Search for the cell housing the specified text and yield its [x, y] center coordinate. 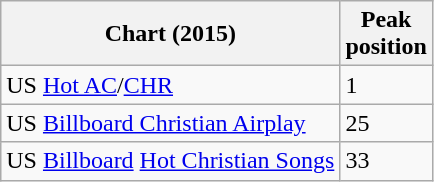
33 [386, 161]
US Billboard Hot Christian Songs [170, 161]
Chart (2015) [170, 34]
25 [386, 123]
1 [386, 85]
US Billboard Christian Airplay [170, 123]
US Hot AC/CHR [170, 85]
Peakposition [386, 34]
